Find where the given text appears and provide that cell's center as [x, y] coordinate. 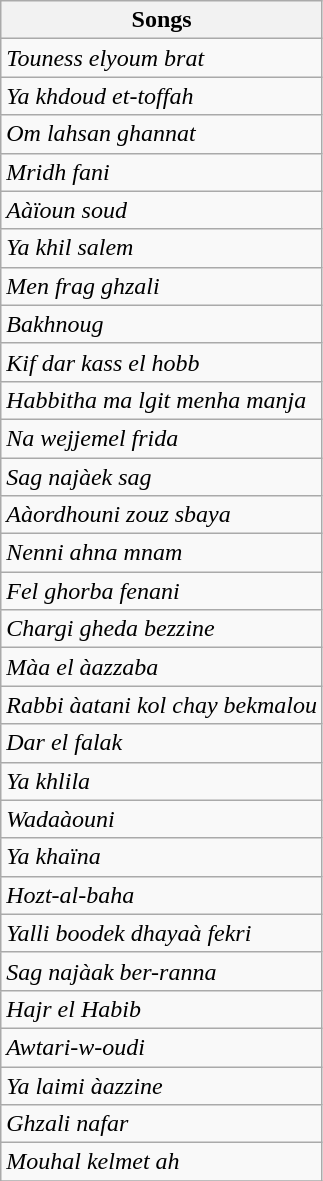
Touness elyoum brat [162, 58]
Na wejjemel frida [162, 438]
Hozt-al-baha [162, 895]
Chargi gheda bezzine [162, 629]
Ya khlila [162, 781]
Hajr el Habib [162, 1009]
Habbitha ma lgit menha manja [162, 400]
Aàordhouni zouz sbaya [162, 515]
Ya khaïna [162, 857]
Aàïoun soud [162, 210]
Om lahsan ghannat [162, 134]
Sag najàek sag [162, 477]
Màa el àazzaba [162, 667]
Ya khdoud et-toffah [162, 96]
Men frag ghzali [162, 286]
Songs [162, 20]
Mridh fani [162, 172]
Ghzali nafar [162, 1124]
Rabbi àatani kol chay bekmalou [162, 705]
Yalli boodek dhayaà fekri [162, 933]
Ya khil salem [162, 248]
Sag najàak ber-ranna [162, 971]
Nenni ahna mnam [162, 553]
Wadaàouni [162, 819]
Ya laimi àazzine [162, 1085]
Bakhnoug [162, 324]
Dar el falak [162, 743]
Fel ghorba fenani [162, 591]
Awtari-w-oudi [162, 1047]
Kif dar kass el hobb [162, 362]
Mouhal kelmet ah [162, 1162]
